Identify which cell holds the provided text, then report its (x, y) central coordinate. 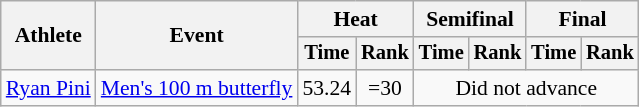
Athlete (48, 36)
Men's 100 m butterfly (197, 88)
Semifinal (470, 19)
=30 (385, 88)
Final (582, 19)
Heat (355, 19)
Did not advance (526, 88)
Ryan Pini (48, 88)
53.24 (326, 88)
Event (197, 36)
